Identify which cell holds the provided text, then report its (x, y) central coordinate. 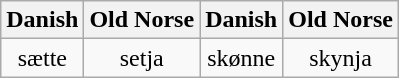
skynja (341, 58)
skønne (242, 58)
setja (142, 58)
sætte (42, 58)
